Find where the given text appears and provide that cell's center as [x, y] coordinate. 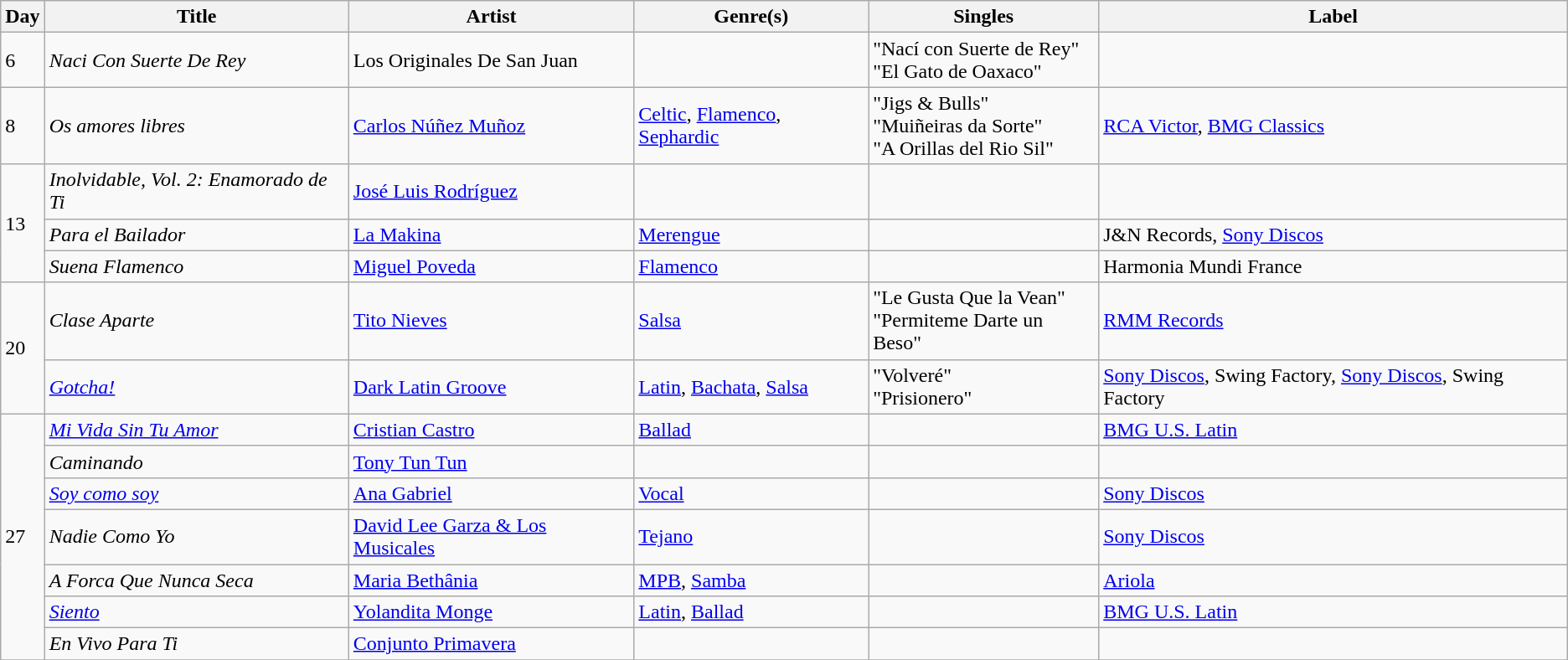
A Forca Que Nunca Seca [196, 580]
Ballad [751, 430]
Conjunto Primavera [491, 644]
Siento [196, 612]
Suena Flamenco [196, 266]
Tito Nieves [491, 321]
Miguel Poveda [491, 266]
20 [23, 348]
Dark Latin Groove [491, 387]
David Lee Garza & Los Musicales [491, 536]
Ana Gabriel [491, 493]
Gotcha! [196, 387]
Ariola [1333, 580]
La Makina [491, 235]
Caminando [196, 461]
Carlos Núñez Muñoz [491, 126]
Flamenco [751, 266]
Para el Bailador [196, 235]
Harmonia Mundi France [1333, 266]
"Nací con Suerte de Rey""El Gato de Oaxaco" [983, 60]
Title [196, 17]
Os amores libres [196, 126]
"Le Gusta Que la Vean""Permiteme Darte un Beso" [983, 321]
Mi Vida Sin Tu Amor [196, 430]
José Luis Rodríguez [491, 191]
6 [23, 60]
Los Originales De San Juan [491, 60]
Merengue [751, 235]
Tejano [751, 536]
Maria Bethânia [491, 580]
RMM Records [1333, 321]
RCA Victor, BMG Classics [1333, 126]
Tony Tun Tun [491, 461]
Artist [491, 17]
Vocal [751, 493]
Singles [983, 17]
"Volveré""Prisionero" [983, 387]
Soy como soy [196, 493]
Latin, Ballad [751, 612]
8 [23, 126]
Label [1333, 17]
13 [23, 223]
Latin, Bachata, Salsa [751, 387]
Nadie Como Yo [196, 536]
Clase Aparte [196, 321]
Yolandita Monge [491, 612]
Sony Discos, Swing Factory, Sony Discos, Swing Factory [1333, 387]
Day [23, 17]
"Jigs & Bulls""Muiñeiras da Sorte""A Orillas del Rio Sil" [983, 126]
Genre(s) [751, 17]
Salsa [751, 321]
En Vivo Para Ti [196, 644]
Cristian Castro [491, 430]
Inolvidable, Vol. 2: Enamorado de Ti [196, 191]
MPB, Samba [751, 580]
J&N Records, Sony Discos [1333, 235]
27 [23, 536]
Naci Con Suerte De Rey [196, 60]
Celtic, Flamenco, Sephardic [751, 126]
